Scan for the cell matching the given text and deliver its (x, y) coordinate at center. 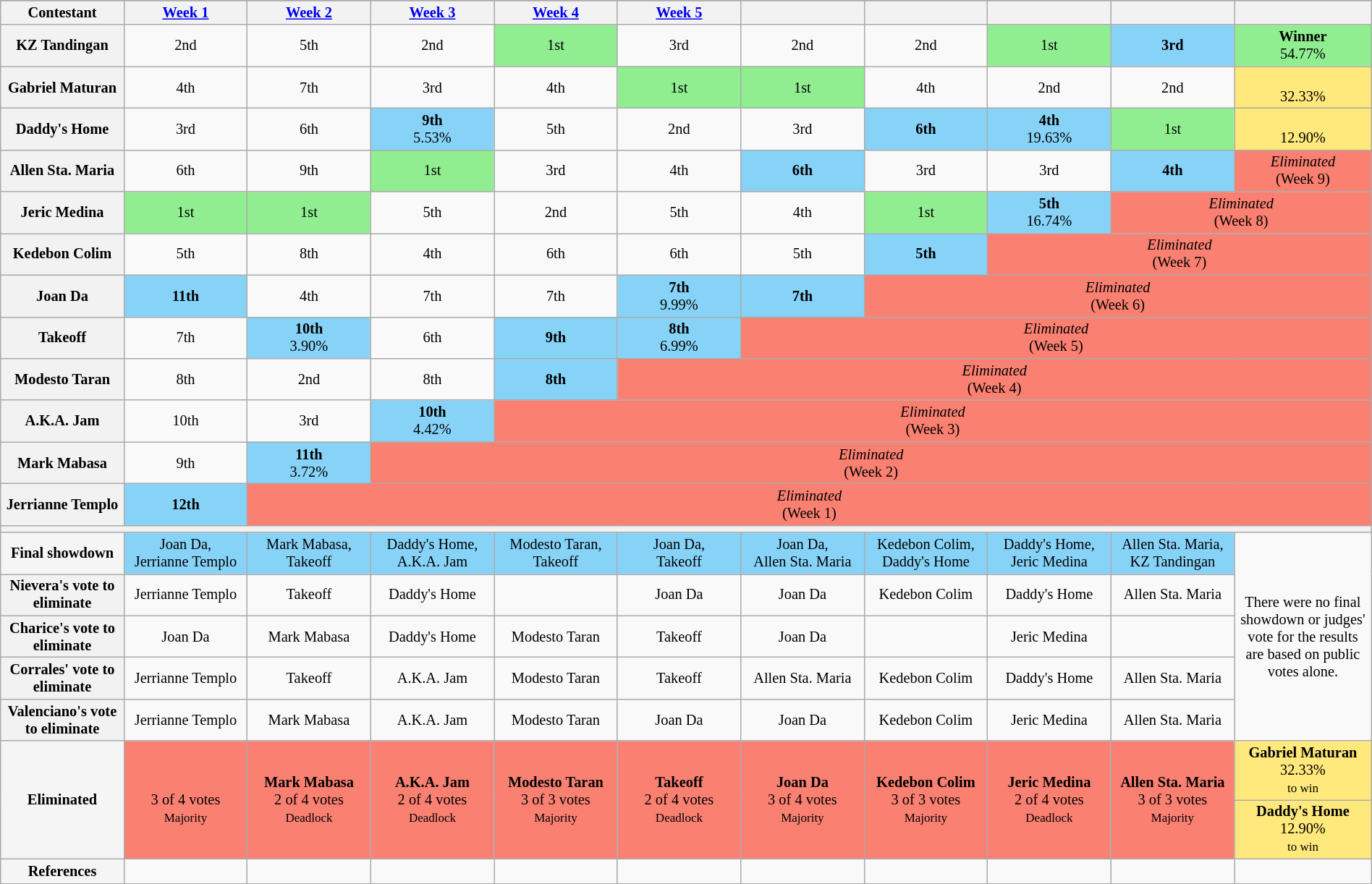
Eliminated(Week 6) (1117, 296)
Contestant (62, 12)
Joan Da,Takeoff (679, 553)
Week 2 (309, 12)
8th6.99% (679, 338)
Charice's vote to eliminate (62, 637)
Final showdown (62, 553)
Joan Da3 of 4 votesMajority (803, 800)
Joan Da,Jerrianne Templo (185, 553)
10th4.42% (432, 421)
Mark Mabasa,Takeoff (309, 553)
Daddy's Home12.90%to win (1303, 829)
Eliminated(Week 5) (1056, 338)
Daddy's Home,A.K.A. Jam (432, 553)
Week 1 (185, 12)
3 of 4 votesMajority (185, 800)
11th (185, 296)
Allen Sta. Maria3 of 3 votesMajority (1172, 800)
Daddy's Home,Jeric Medina (1049, 553)
Eliminated (62, 800)
Eliminated(Week 3) (933, 421)
Allen Sta. Maria,KZ Tandingan (1172, 553)
4th19.63% (1049, 129)
12.90% (1303, 129)
32.33% (1303, 88)
A.K.A. Jam2 of 4 votesDeadlock (432, 800)
5th16.74% (1049, 213)
10th (185, 421)
There were no final showdown or judges' vote for the results are based on public votes alone. (1303, 637)
KZ Tandingan (62, 46)
Eliminated(Week 4) (994, 379)
Eliminated(Week 7) (1180, 254)
Jeric Medina2 of 4 votesDeadlock (1049, 800)
Week 3 (432, 12)
Eliminated(Week 2) (871, 463)
Modesto Taran3 of 3 votesMajority (556, 800)
Eliminated(Week 9) (1303, 171)
Week 5 (679, 12)
Week 4 (556, 12)
Eliminated(Week 8) (1241, 213)
Modesto Taran,Takeoff (556, 553)
Mark Mabasa2 of 4 votesDeadlock (309, 800)
Corrales' vote to eliminate (62, 678)
Nievera's vote to eliminate (62, 595)
Takeoff2 of 4 votesDeadlock (679, 800)
Gabriel Maturan (62, 88)
9th5.53% (432, 129)
Valenciano's vote to eliminate (62, 720)
10th3.90% (309, 338)
7th9.99% (679, 296)
Kedebon Colim,Daddy's Home (926, 553)
Winner54.77% (1303, 46)
References (62, 871)
Kedebon Colim3 of 3 votesMajority (926, 800)
12th (185, 504)
Gabriel Maturan32.33%to win (1303, 770)
Joan Da,Allen Sta. Maria (803, 553)
Eliminated(Week 1) (810, 504)
11th3.72% (309, 463)
